Return (X, Y) of the center of cell containing provided text 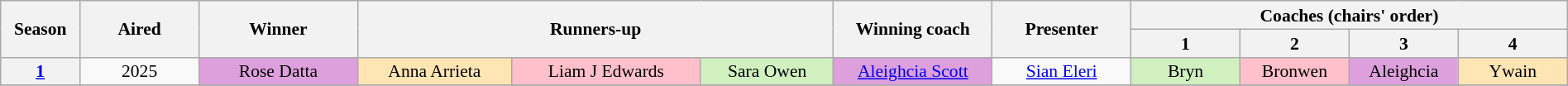
Aired (140, 29)
4 (1513, 43)
2025 (140, 71)
Runners-up (595, 29)
Aleighcia (1403, 71)
Rose Datta (279, 71)
Sara Owen (767, 71)
Liam J Edwards (605, 71)
Presenter (1062, 29)
Bronwen (1294, 71)
3 (1403, 43)
Ywain (1513, 71)
2 (1294, 43)
Coaches (chairs' order) (1350, 15)
Anna Arrieta (434, 71)
Bryn (1186, 71)
Sian Eleri (1062, 71)
Winning coach (913, 29)
Winner (279, 29)
Season (41, 29)
Aleighcia Scott (913, 71)
